Output the [x, y] coordinate of the center of the cell containing the given text.  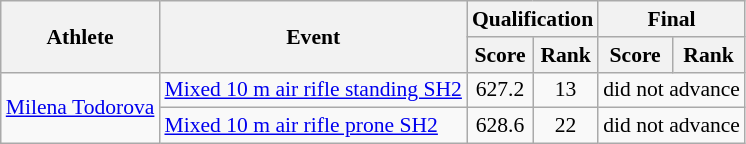
Final [672, 19]
628.6 [500, 126]
627.2 [500, 90]
Qualification [532, 19]
13 [566, 90]
Mixed 10 m air rifle prone SH2 [313, 126]
Mixed 10 m air rifle standing SH2 [313, 90]
Event [313, 36]
Athlete [80, 36]
22 [566, 126]
Milena Todorova [80, 108]
